Output the [x, y] coordinate of the center of the cell containing the given text.  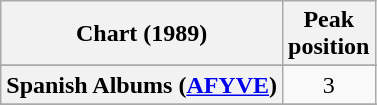
Peakposition [329, 34]
Spanish Albums (AFYVE) [142, 85]
Chart (1989) [142, 34]
3 [329, 85]
